Identify which cell holds the provided text, then report its (X, Y) central coordinate. 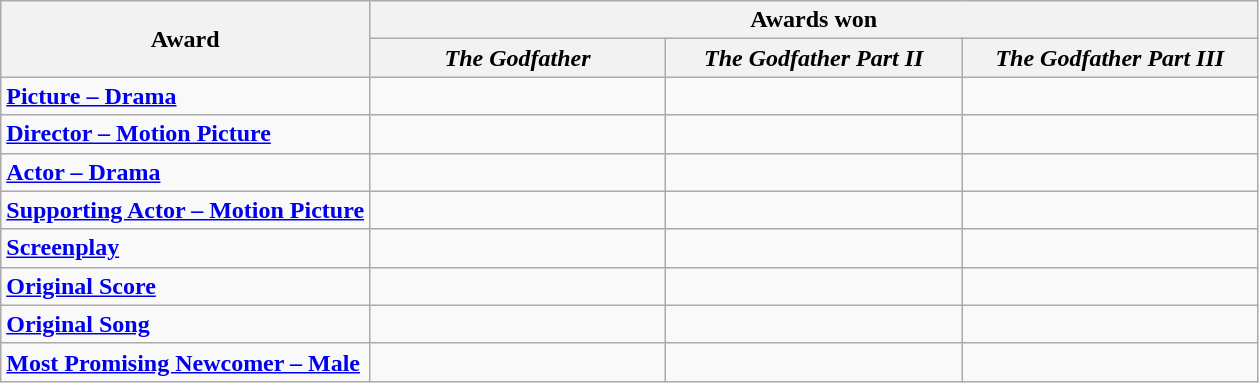
Awards won (814, 20)
Award (186, 39)
The Godfather Part II (814, 58)
Supporting Actor – Motion Picture (186, 210)
Original Score (186, 286)
The Godfather (518, 58)
Screenplay (186, 248)
The Godfather Part III (1110, 58)
Picture – Drama (186, 96)
Original Song (186, 324)
Actor – Drama (186, 172)
Most Promising Newcomer – Male (186, 362)
Director – Motion Picture (186, 134)
